Scan for the cell matching the given text and deliver its [X, Y] coordinate at center. 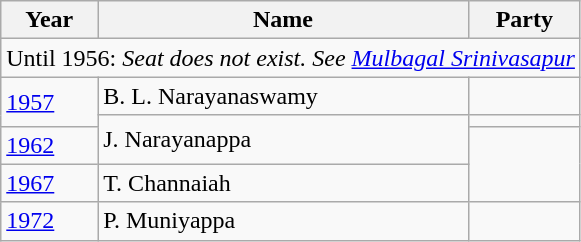
J. Narayanappa [283, 140]
B. L. Narayanaswamy [283, 96]
T. Channaiah [283, 183]
1972 [50, 221]
Party [524, 20]
Name [283, 20]
Year [50, 20]
Until 1956: Seat does not exist. See Mulbagal Srinivasapur [291, 58]
P. Muniyappa [283, 221]
1962 [50, 145]
1967 [50, 183]
1957 [50, 102]
